Detect which cell encompasses the target text, then output its [x, y] center coordinate. 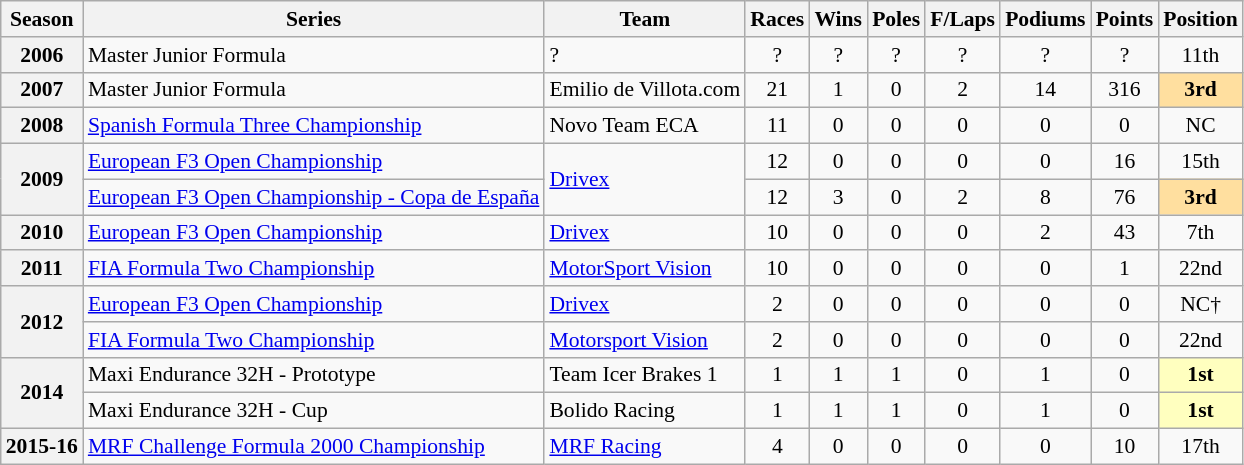
Novo Team ECA [644, 126]
8 [1046, 197]
4 [777, 447]
76 [1125, 197]
European F3 Open Championship - Copa de España [314, 197]
NC [1200, 126]
15th [1200, 162]
MRF Racing [644, 447]
11th [1200, 55]
Points [1125, 19]
3 [838, 197]
21 [777, 90]
Team [644, 19]
2008 [42, 126]
Position [1200, 19]
16 [1125, 162]
2010 [42, 233]
2014 [42, 392]
316 [1125, 90]
Motorsport Vision [644, 340]
Season [42, 19]
Poles [896, 19]
MRF Challenge Formula 2000 Championship [314, 447]
2011 [42, 269]
43 [1125, 233]
2006 [42, 55]
F/Laps [962, 19]
Series [314, 19]
7th [1200, 233]
2015-16 [42, 447]
2012 [42, 322]
11 [777, 126]
17th [1200, 447]
Races [777, 19]
14 [1046, 90]
Podiums [1046, 19]
Spanish Formula Three Championship [314, 126]
2007 [42, 90]
MotorSport Vision [644, 269]
Emilio de Villota.com [644, 90]
Maxi Endurance 32H - Prototype [314, 375]
NC† [1200, 304]
2009 [42, 180]
Maxi Endurance 32H - Cup [314, 411]
Bolido Racing [644, 411]
Team Icer Brakes 1 [644, 375]
Wins [838, 19]
